Detect which cell encompasses the target text, then output its [x, y] center coordinate. 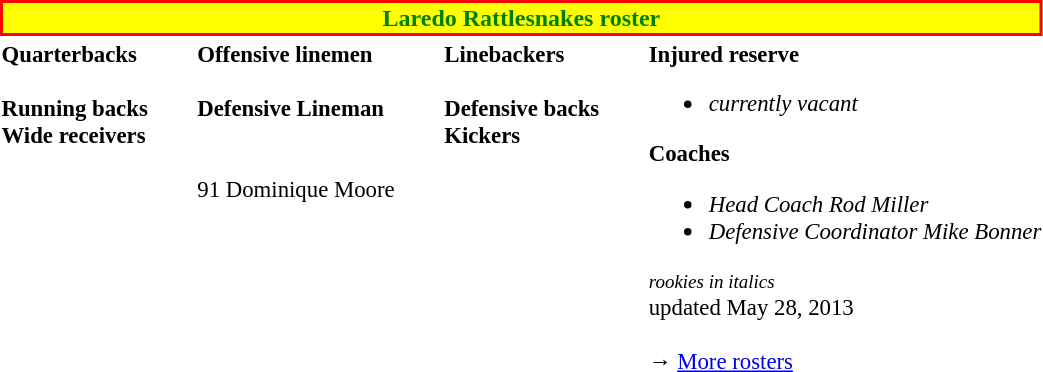
Laredo Rattlesnakes roster [522, 18]
